Provide the [X, Y] coordinate of the cell's center where the given text is located.  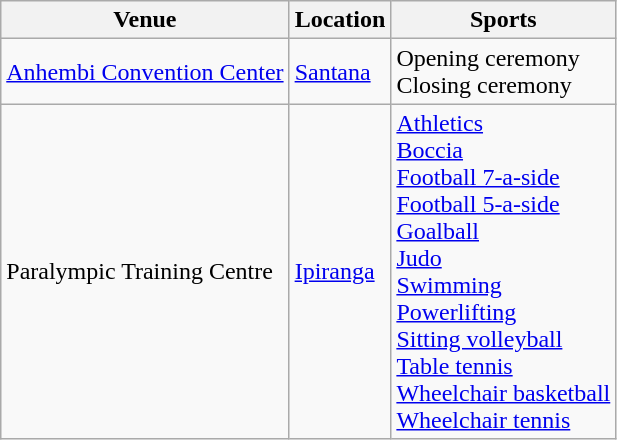
Paralympic Training Centre [145, 272]
Santana [340, 72]
AthleticsBocciaFootball 7-a-sideFootball 5-a-sideGoalballJudoSwimmingPowerliftingSitting volleyballTable tennisWheelchair basketballWheelchair tennis [504, 272]
Ipiranga [340, 272]
Opening ceremonyClosing ceremony [504, 72]
Venue [145, 20]
Sports [504, 20]
Anhembi Convention Center [145, 72]
Location [340, 20]
